Search for the cell housing the specified text and yield its (X, Y) center coordinate. 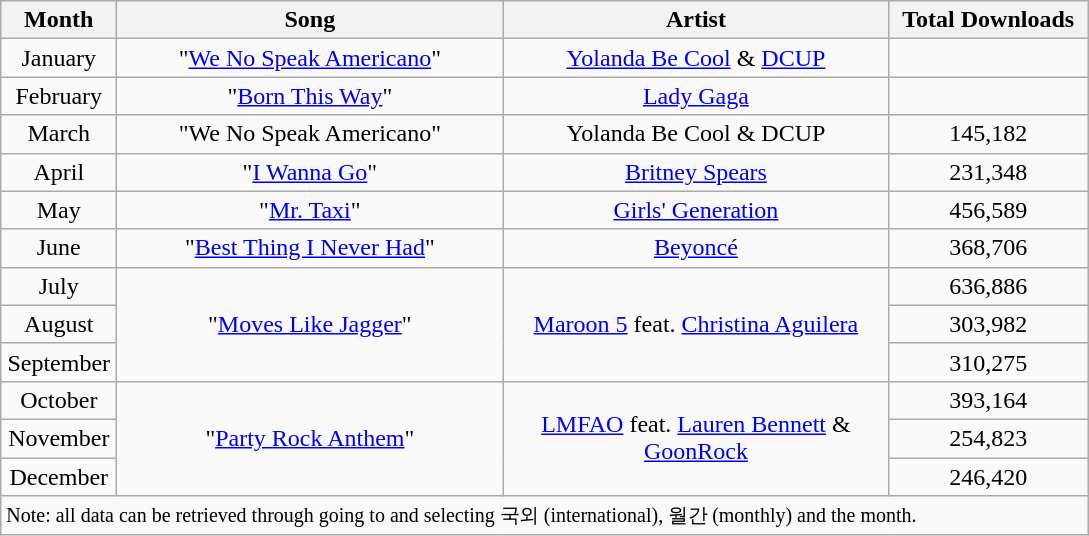
"Best Thing I Never Had" (310, 248)
254,823 (988, 438)
145,182 (988, 134)
310,275 (988, 362)
246,420 (988, 477)
August (59, 324)
231,348 (988, 172)
September (59, 362)
Maroon 5 feat. Christina Aguilera (696, 324)
636,886 (988, 286)
Lady Gaga (696, 96)
LMFAO feat. Lauren Bennett & GoonRock (696, 438)
393,164 (988, 400)
July (59, 286)
"Mr. Taxi" (310, 210)
456,589 (988, 210)
303,982 (988, 324)
April (59, 172)
Artist (696, 20)
"Moves Like Jagger" (310, 324)
November (59, 438)
June (59, 248)
Month (59, 20)
"Party Rock Anthem" (310, 438)
February (59, 96)
Girls' Generation (696, 210)
Note: all data can be retrieved through going to and selecting 국외 (international), 월간 (monthly) and the month. (544, 516)
March (59, 134)
"I Wanna Go" (310, 172)
Britney Spears (696, 172)
January (59, 58)
"Born This Way" (310, 96)
Song (310, 20)
Beyoncé (696, 248)
May (59, 210)
Total Downloads (988, 20)
December (59, 477)
368,706 (988, 248)
October (59, 400)
